Determine the (X, Y) coordinate at the center of the cell enclosing the given text.  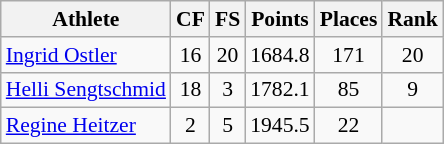
85 (349, 90)
Points (280, 19)
2 (190, 126)
Ingrid Ostler (86, 55)
Rank (412, 19)
5 (228, 126)
CF (190, 19)
9 (412, 90)
3 (228, 90)
Athlete (86, 19)
Places (349, 19)
1684.8 (280, 55)
1782.1 (280, 90)
1945.5 (280, 126)
Helli Sengtschmid (86, 90)
22 (349, 126)
FS (228, 19)
16 (190, 55)
171 (349, 55)
18 (190, 90)
Regine Heitzer (86, 126)
